Detect which cell encompasses the target text, then output its (X, Y) center coordinate. 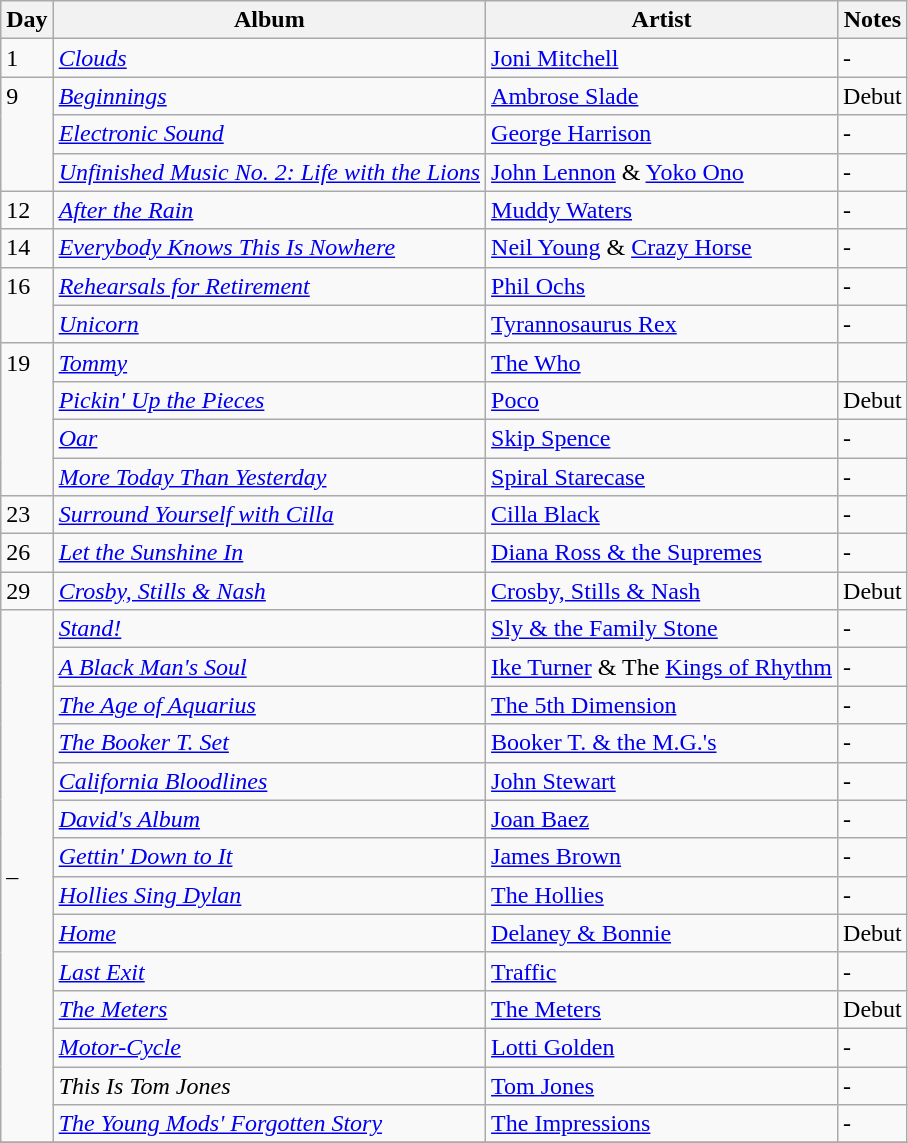
Day (27, 20)
Unicorn (269, 324)
– (27, 876)
Clouds (269, 58)
Joan Baez (662, 819)
Traffic (662, 971)
Home (269, 933)
Booker T. & the M.G.'s (662, 743)
Rehearsals for Retirement (269, 286)
19 (27, 419)
David's Album (269, 819)
Everybody Knows This Is Nowhere (269, 248)
Artist (662, 20)
Gettin' Down to It (269, 857)
Surround Yourself with Cilla (269, 515)
Hollies Sing Dylan (269, 895)
Tom Jones (662, 1085)
John Stewart (662, 781)
Delaney & Bonnie (662, 933)
Cilla Black (662, 515)
Last Exit (269, 971)
More Today Than Yesterday (269, 477)
Neil Young & Crazy Horse (662, 248)
14 (27, 248)
Tommy (269, 362)
Sly & the Family Stone (662, 629)
16 (27, 305)
Notes (873, 20)
John Lennon & Yoko Ono (662, 172)
Diana Ross & the Supremes (662, 553)
California Bloodlines (269, 781)
The Impressions (662, 1124)
12 (27, 210)
Let the Sunshine In (269, 553)
Oar (269, 438)
Stand! (269, 629)
Album (269, 20)
James Brown (662, 857)
Lotti Golden (662, 1047)
The Hollies (662, 895)
Joni Mitchell (662, 58)
1 (27, 58)
The Age of Aquarius (269, 705)
Pickin' Up the Pieces (269, 400)
26 (27, 553)
Spiral Starecase (662, 477)
Poco (662, 400)
9 (27, 134)
The Who (662, 362)
Beginnings (269, 96)
This Is Tom Jones (269, 1085)
The 5th Dimension (662, 705)
Ike Turner & The Kings of Rhythm (662, 667)
Tyrannosaurus Rex (662, 324)
Unfinished Music No. 2: Life with the Lions (269, 172)
The Booker T. Set (269, 743)
Motor-Cycle (269, 1047)
Phil Ochs (662, 286)
Skip Spence (662, 438)
The Young Mods' Forgotten Story (269, 1124)
George Harrison (662, 134)
After the Rain (269, 210)
29 (27, 591)
Ambrose Slade (662, 96)
23 (27, 515)
A Black Man's Soul (269, 667)
Electronic Sound (269, 134)
Muddy Waters (662, 210)
